For the text-containing cell, return its midpoint in [X, Y] coordinate format. 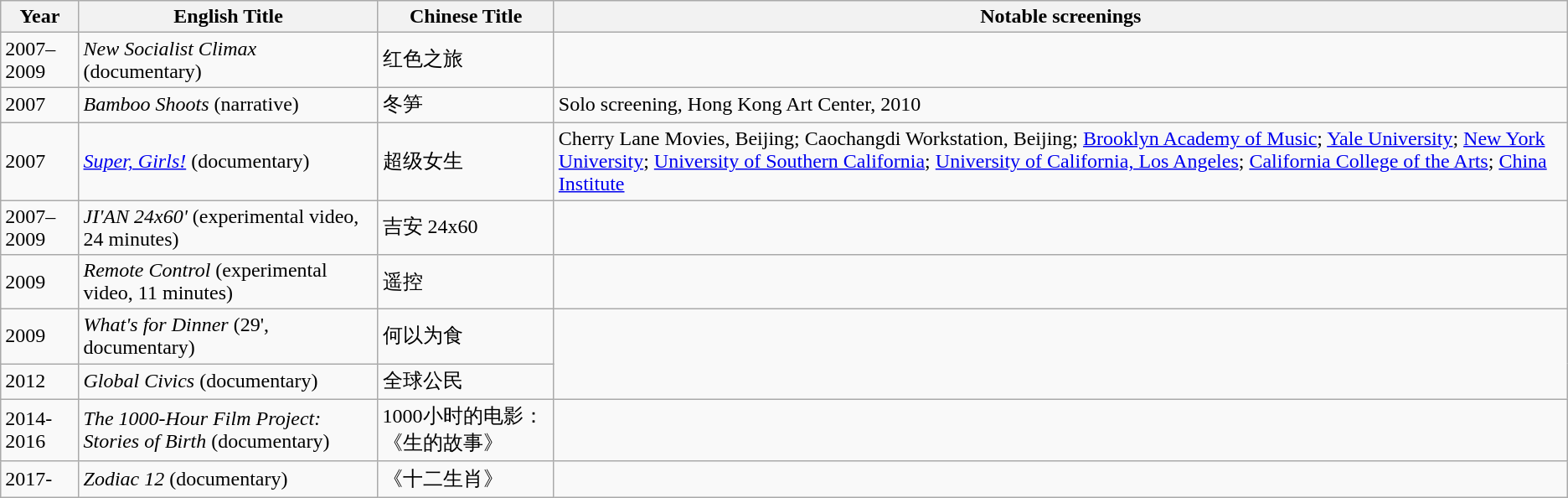
Chinese Title [466, 17]
Global Civics (documentary) [228, 382]
2017- [40, 480]
Bamboo Shoots (narrative) [228, 106]
1000小时的电影：《生的故事》 [466, 430]
The 1000-Hour Film Project: Stories of Birth (documentary) [228, 430]
遥控 [466, 282]
全球公民 [466, 382]
Solo screening, Hong Kong Art Center, 2010 [1060, 106]
超级女生 [466, 161]
《十二生肖》 [466, 480]
Zodiac 12 (documentary) [228, 480]
冬笋 [466, 106]
What's for Dinner (29', documentary) [228, 337]
Notable screenings [1060, 17]
Year [40, 17]
English Title [228, 17]
红色之旅 [466, 60]
吉安 24x60 [466, 226]
何以为食 [466, 337]
Super, Girls! (documentary) [228, 161]
JI'AN 24x60' (experimental video, 24 minutes) [228, 226]
2012 [40, 382]
Remote Control (experimental video, 11 minutes) [228, 282]
New Socialist Climax (documentary) [228, 60]
2014-2016 [40, 430]
